Search for the cell housing the specified text and yield its (x, y) center coordinate. 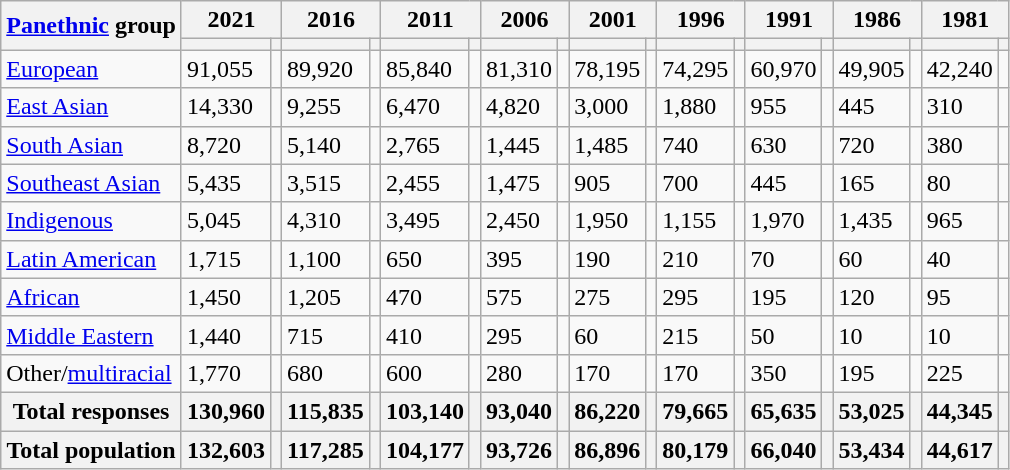
310 (960, 107)
1,770 (226, 373)
575 (518, 297)
53,025 (872, 411)
2,450 (518, 221)
44,345 (960, 411)
8,720 (226, 145)
225 (960, 373)
1,970 (784, 221)
720 (872, 145)
117,285 (326, 449)
1,450 (226, 297)
165 (872, 183)
5,140 (326, 145)
120 (872, 297)
1,155 (696, 221)
965 (960, 221)
14,330 (226, 107)
1981 (965, 20)
700 (696, 183)
5,045 (226, 221)
115,835 (326, 411)
6,470 (424, 107)
470 (424, 297)
4,820 (518, 107)
955 (784, 107)
79,665 (696, 411)
Panethnic group (92, 26)
53,434 (872, 449)
European (92, 69)
African (92, 297)
85,840 (424, 69)
1,950 (608, 221)
680 (326, 373)
2,765 (424, 145)
40 (960, 259)
650 (424, 259)
91,055 (226, 69)
East Asian (92, 107)
130,960 (226, 411)
74,295 (696, 69)
Total population (92, 449)
103,140 (424, 411)
210 (696, 259)
Indigenous (92, 221)
86,896 (608, 449)
42,240 (960, 69)
89,920 (326, 69)
5,435 (226, 183)
Southeast Asian (92, 183)
66,040 (784, 449)
132,603 (226, 449)
1,880 (696, 107)
1,205 (326, 297)
1,435 (872, 221)
380 (960, 145)
Latin American (92, 259)
Middle Eastern (92, 335)
2,455 (424, 183)
1,475 (518, 183)
1,445 (518, 145)
715 (326, 335)
740 (696, 145)
275 (608, 297)
60,970 (784, 69)
Other/multiracial (92, 373)
Total responses (92, 411)
93,040 (518, 411)
1991 (789, 20)
410 (424, 335)
80,179 (696, 449)
2006 (524, 20)
3,515 (326, 183)
3,000 (608, 107)
2001 (613, 20)
4,310 (326, 221)
2016 (332, 20)
65,635 (784, 411)
350 (784, 373)
78,195 (608, 69)
South Asian (92, 145)
70 (784, 259)
80 (960, 183)
44,617 (960, 449)
395 (518, 259)
1,715 (226, 259)
1986 (877, 20)
280 (518, 373)
104,177 (424, 449)
2011 (430, 20)
49,905 (872, 69)
190 (608, 259)
1,100 (326, 259)
9,255 (326, 107)
1,440 (226, 335)
630 (784, 145)
1996 (701, 20)
215 (696, 335)
600 (424, 373)
86,220 (608, 411)
3,495 (424, 221)
905 (608, 183)
1,485 (608, 145)
81,310 (518, 69)
95 (960, 297)
2021 (231, 20)
93,726 (518, 449)
50 (784, 335)
